For the text-containing cell, return its midpoint in (X, Y) coordinate format. 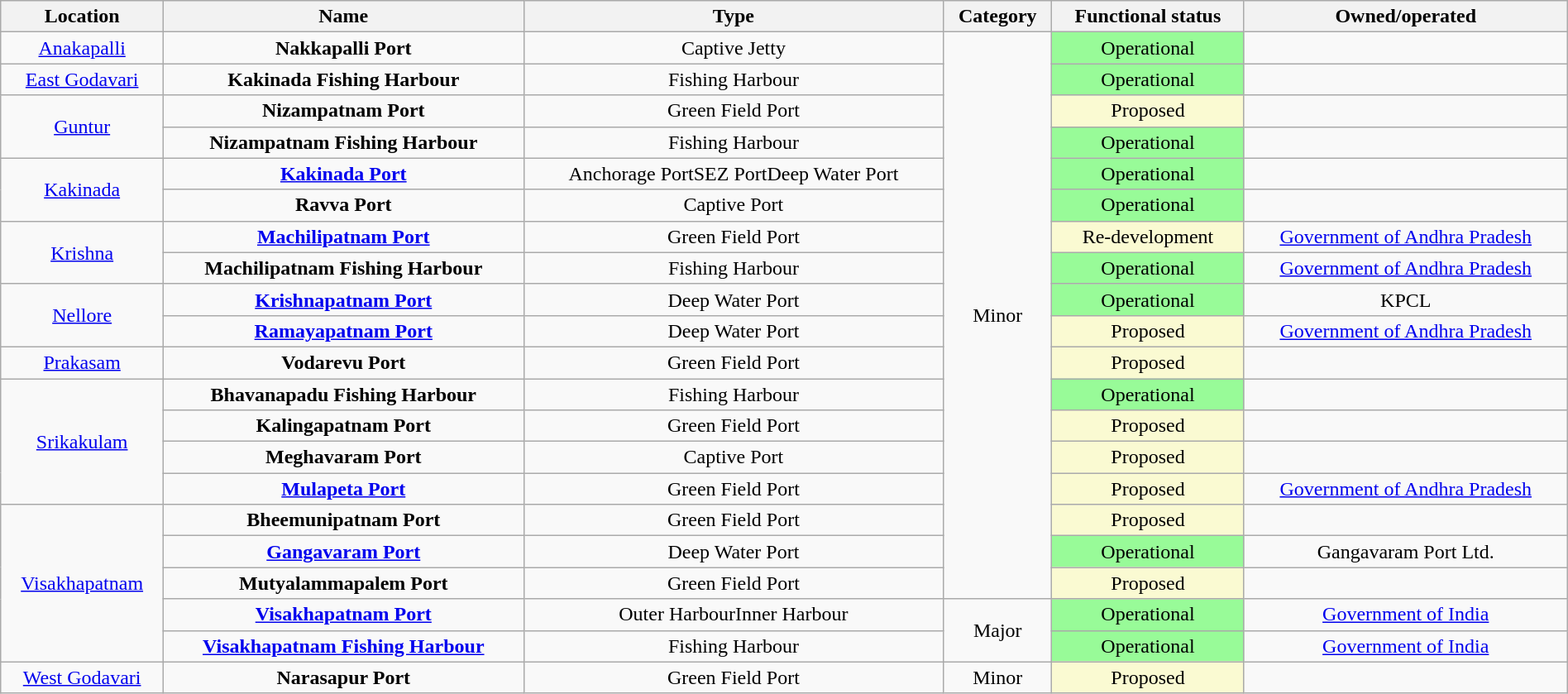
Nizampatnam Port (344, 111)
Machilipatnam Port (344, 237)
Category (997, 17)
Narasapur Port (344, 677)
Outer HarbourInner Harbour (734, 615)
Location (83, 17)
Kakinada (83, 189)
Anakapalli (83, 48)
Gangavaram Port Ltd. (1406, 552)
Bheemunipatnam Port (344, 520)
Kalingapatnam Port (344, 426)
Owned/operated (1406, 17)
Nakkapalli Port (344, 48)
Captive Jetty (734, 48)
Re-development (1148, 237)
Vodarevu Port (344, 362)
Krishnapatnam Port (344, 299)
Kakinada Port (344, 174)
Gangavaram Port (344, 552)
Nellore (83, 315)
Meghavaram Port (344, 457)
West Godavari (83, 677)
Anchorage PortSEZ PortDeep Water Port (734, 174)
Krishna (83, 252)
Visakhapatnam Port (344, 615)
Major (997, 630)
Prakasam (83, 362)
Bhavanapadu Fishing Harbour (344, 395)
Mutyalammapalem Port (344, 583)
Visakhapatnam (83, 583)
Ramayapatnam Port (344, 331)
Mulapeta Port (344, 489)
Name (344, 17)
Functional status (1148, 17)
Guntur (83, 127)
Visakhapatnam Fishing Harbour (344, 646)
Nizampatnam Fishing Harbour (344, 142)
East Godavari (83, 79)
Srikakulam (83, 442)
Machilipatnam Fishing Harbour (344, 268)
Ravva Port (344, 205)
Type (734, 17)
Kakinada Fishing Harbour (344, 79)
KPCL (1406, 299)
